Find where the given text appears and provide that cell's center as [x, y] coordinate. 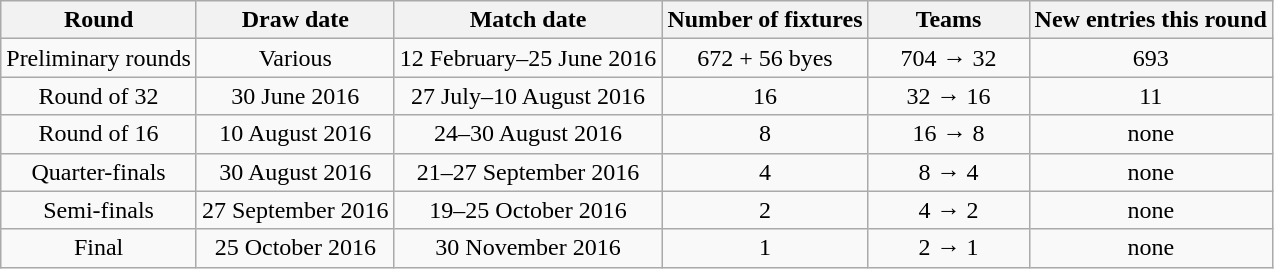
693 [1150, 58]
32 → 16 [948, 96]
Teams [948, 20]
Final [99, 248]
Semi-finals [99, 210]
27 September 2016 [295, 210]
25 October 2016 [295, 248]
12 February–25 June 2016 [528, 58]
Match date [528, 20]
16 [765, 96]
21–27 September 2016 [528, 172]
10 August 2016 [295, 134]
Number of fixtures [765, 20]
2 [765, 210]
Quarter-finals [99, 172]
30 November 2016 [528, 248]
16 → 8 [948, 134]
Draw date [295, 20]
4 → 2 [948, 210]
Preliminary rounds [99, 58]
Round [99, 20]
672 + 56 byes [765, 58]
2 → 1 [948, 248]
8 [765, 134]
11 [1150, 96]
704 → 32 [948, 58]
Round of 32 [99, 96]
Various [295, 58]
30 August 2016 [295, 172]
New entries this round [1150, 20]
24–30 August 2016 [528, 134]
30 June 2016 [295, 96]
27 July–10 August 2016 [528, 96]
1 [765, 248]
4 [765, 172]
8 → 4 [948, 172]
Round of 16 [99, 134]
19–25 October 2016 [528, 210]
